Pinpoint the cell where the given text exists, returning its [x, y] midpoint coordinate. 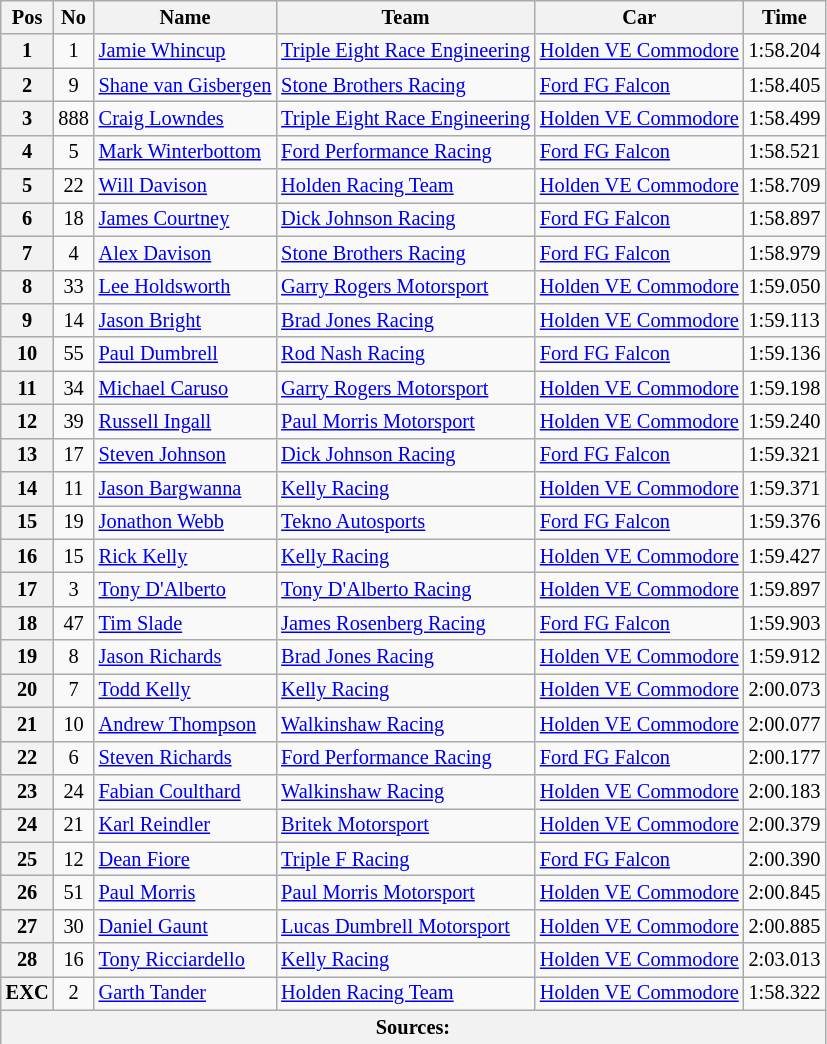
Car [640, 17]
Steven Richards [186, 758]
1:59.198 [785, 388]
Jason Bargwanna [186, 489]
Team [406, 17]
1:59.903 [785, 623]
Dean Fiore [186, 859]
Tekno Autosports [406, 522]
1:59.240 [785, 421]
Paul Dumbrell [186, 354]
39 [73, 421]
2:00.073 [785, 690]
Tony D'Alberto [186, 589]
30 [73, 926]
Jason Richards [186, 657]
1:59.371 [785, 489]
Jamie Whincup [186, 51]
Paul Morris [186, 892]
Karl Reindler [186, 825]
Triple F Racing [406, 859]
Shane van Gisbergen [186, 85]
1:58.499 [785, 118]
Alex Davison [186, 253]
Lee Holdsworth [186, 287]
888 [73, 118]
1:59.897 [785, 589]
1:58.521 [785, 152]
Time [785, 17]
Lucas Dumbrell Motorsport [406, 926]
No [73, 17]
Pos [28, 17]
Rick Kelly [186, 556]
2:03.013 [785, 960]
2:00.077 [785, 724]
Garth Tander [186, 993]
2:00.845 [785, 892]
Will Davison [186, 186]
2:00.177 [785, 758]
Britek Motorsport [406, 825]
2:00.390 [785, 859]
1:59.113 [785, 320]
Tony D'Alberto Racing [406, 589]
Mark Winterbottom [186, 152]
28 [28, 960]
Andrew Thompson [186, 724]
51 [73, 892]
2:00.885 [785, 926]
2:00.183 [785, 791]
EXC [28, 993]
Name [186, 17]
Russell Ingall [186, 421]
1:59.050 [785, 287]
1:58.979 [785, 253]
33 [73, 287]
13 [28, 455]
1:58.204 [785, 51]
1:58.405 [785, 85]
1:59.427 [785, 556]
Steven Johnson [186, 455]
Sources: [413, 1027]
1:58.897 [785, 219]
2:00.379 [785, 825]
James Courtney [186, 219]
Rod Nash Racing [406, 354]
Todd Kelly [186, 690]
Craig Lowndes [186, 118]
55 [73, 354]
Michael Caruso [186, 388]
Tony Ricciardello [186, 960]
1:59.912 [785, 657]
23 [28, 791]
Jonathon Webb [186, 522]
26 [28, 892]
34 [73, 388]
25 [28, 859]
1:59.321 [785, 455]
1:58.322 [785, 993]
Daniel Gaunt [186, 926]
1:58.709 [785, 186]
20 [28, 690]
1:59.376 [785, 522]
Fabian Coulthard [186, 791]
1:59.136 [785, 354]
Tim Slade [186, 623]
Jason Bright [186, 320]
47 [73, 623]
James Rosenberg Racing [406, 623]
27 [28, 926]
